Identify which cell holds the provided text, then report its [X, Y] central coordinate. 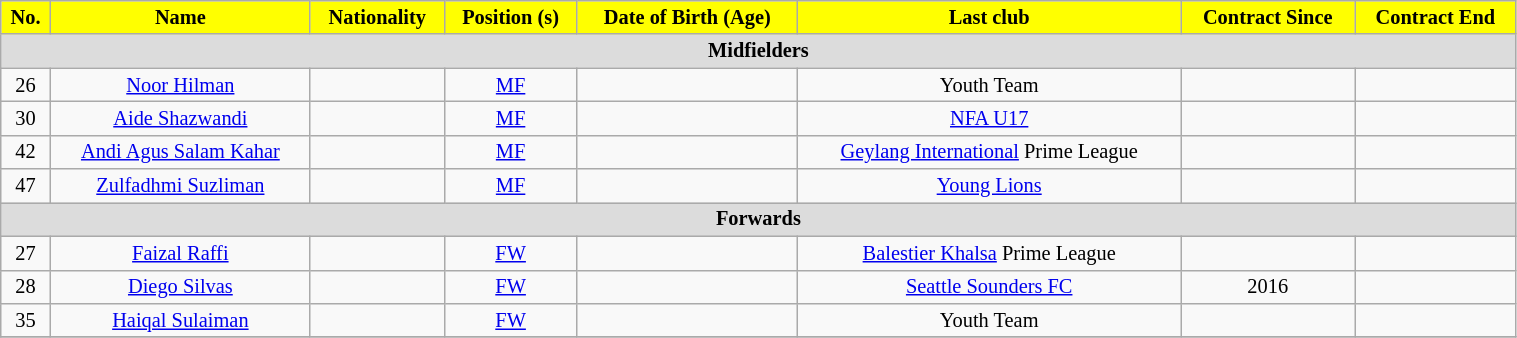
Nationality [377, 17]
42 [26, 152]
Faizal Raffi [180, 253]
Haiqal Sulaiman [180, 320]
47 [26, 186]
Diego Silvas [180, 287]
30 [26, 118]
Balestier Khalsa Prime League [990, 253]
Andi Agus Salam Kahar [180, 152]
2016 [1268, 287]
NFA U17 [990, 118]
No. [26, 17]
27 [26, 253]
Contract Since [1268, 17]
Seattle Sounders FC [990, 287]
28 [26, 287]
Geylang International Prime League [990, 152]
Date of Birth (Age) [688, 17]
Young Lions [990, 186]
Name [180, 17]
Midfielders [758, 51]
35 [26, 320]
Position (s) [510, 17]
Contract End [1436, 17]
Aide Shazwandi [180, 118]
Noor Hilman [180, 85]
Zulfadhmi Suzliman [180, 186]
Last club [990, 17]
Forwards [758, 219]
26 [26, 85]
